Output the (X, Y) coordinate of the center of the cell containing the given text.  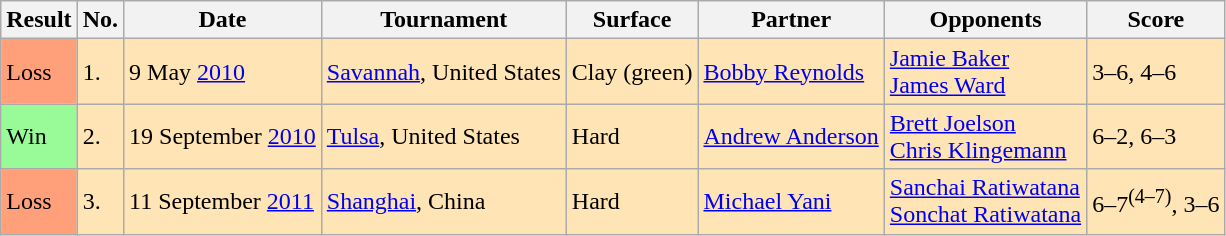
Win (39, 136)
Opponents (985, 20)
Tournament (444, 20)
Result (39, 20)
Andrew Anderson (791, 136)
Jamie Baker James Ward (985, 72)
19 September 2010 (223, 136)
Savannah, United States (444, 72)
Michael Yani (791, 202)
3–6, 4–6 (1156, 72)
Surface (632, 20)
6–2, 6–3 (1156, 136)
Date (223, 20)
9 May 2010 (223, 72)
6–7(4–7), 3–6 (1156, 202)
Sanchai Ratiwatana Sonchat Ratiwatana (985, 202)
Tulsa, United States (444, 136)
1. (100, 72)
2. (100, 136)
Brett Joelson Chris Klingemann (985, 136)
Score (1156, 20)
Shanghai, China (444, 202)
Partner (791, 20)
Clay (green) (632, 72)
3. (100, 202)
11 September 2011 (223, 202)
No. (100, 20)
Bobby Reynolds (791, 72)
